Capture the cell that displays the provided text and extract its (X, Y) central coordinate. 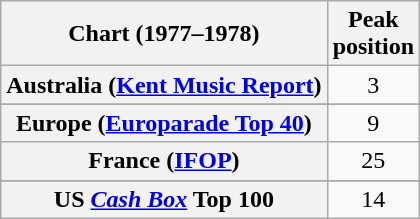
France (IFOP) (164, 161)
3 (373, 85)
9 (373, 123)
Peakposition (373, 34)
14 (373, 199)
Australia (Kent Music Report) (164, 85)
25 (373, 161)
Chart (1977–1978) (164, 34)
US Cash Box Top 100 (164, 199)
Europe (Europarade Top 40) (164, 123)
